Pinpoint the cell where the given text exists, returning its [x, y] midpoint coordinate. 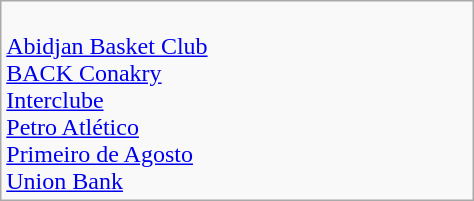
Abidjan Basket Club BACK Conakry Interclube Petro Atlético Primeiro de Agosto Union Bank [237, 101]
